For the text-containing cell, return its midpoint in [X, Y] coordinate format. 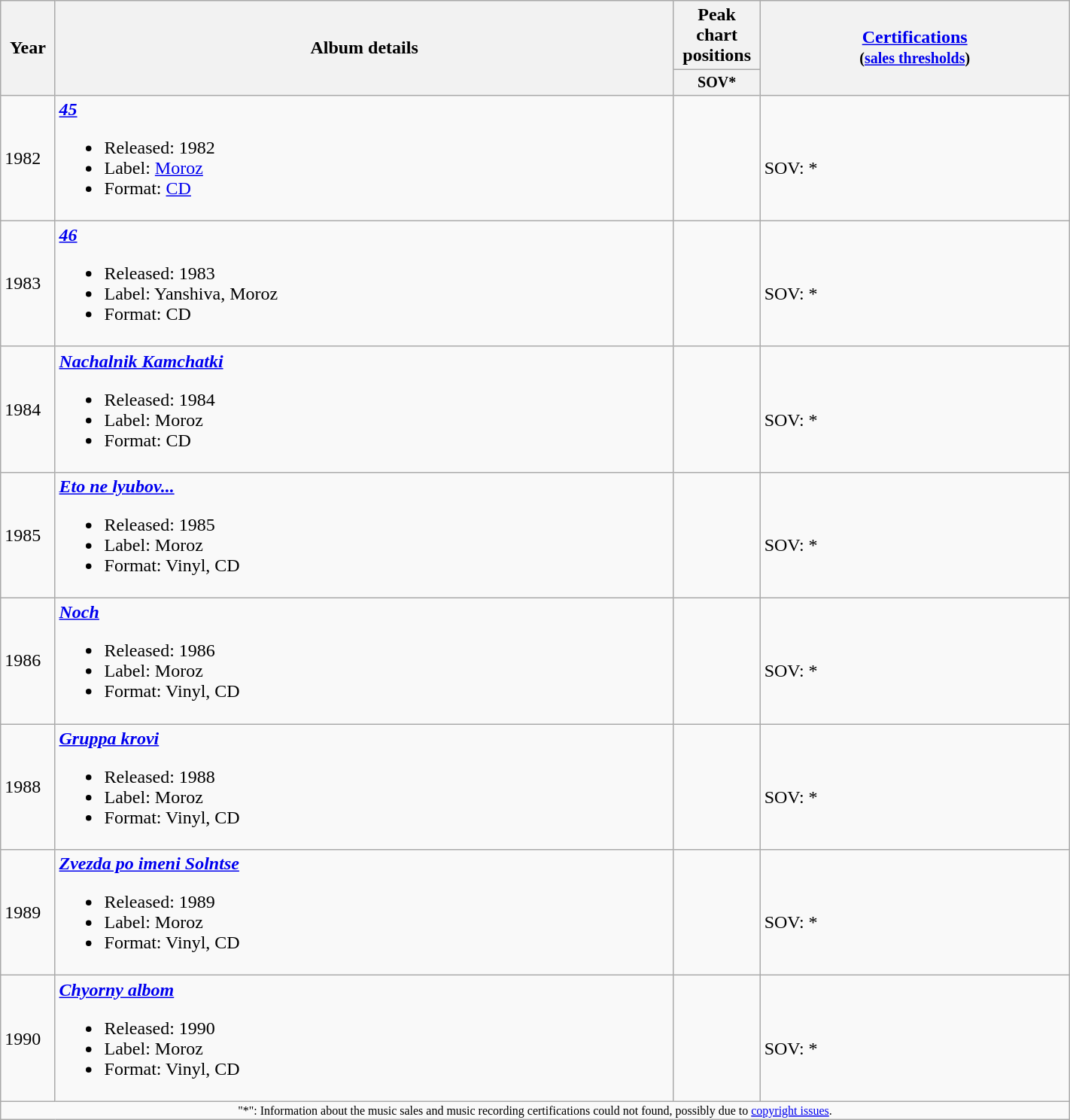
1989 [28, 912]
Peak chart positions [716, 35]
1990 [28, 1039]
Year [28, 48]
Certifications(sales thresholds) [915, 48]
45Released: 1982Label: MorozFormat: CD [364, 158]
1986 [28, 661]
Chyorny albomReleased: 1990Label: MorozFormat: Vinyl, CD [364, 1039]
1984 [28, 409]
Eto ne lyubov...Released: 1985Label: MorozFormat: Vinyl, CD [364, 534]
Nachalnik KamchatkiReleased: 1984Label: MorozFormat: CD [364, 409]
46Released: 1983Label: Yanshiva, MorozFormat: CD [364, 283]
1983 [28, 283]
1988 [28, 787]
Album details [364, 48]
"*": Information about the music sales and music recording certifications could not found, possibly due to copyright issues. [535, 1110]
Gruppa kroviReleased: 1988Label: MorozFormat: Vinyl, CD [364, 787]
Zvezda po imeni SolntseReleased: 1989Label: MorozFormat: Vinyl, CD [364, 912]
1985 [28, 534]
NochReleased: 1986Label: MorozFormat: Vinyl, CD [364, 661]
1982 [28, 158]
SOV* [716, 83]
